Find where the given text appears and provide that cell's center as [x, y] coordinate. 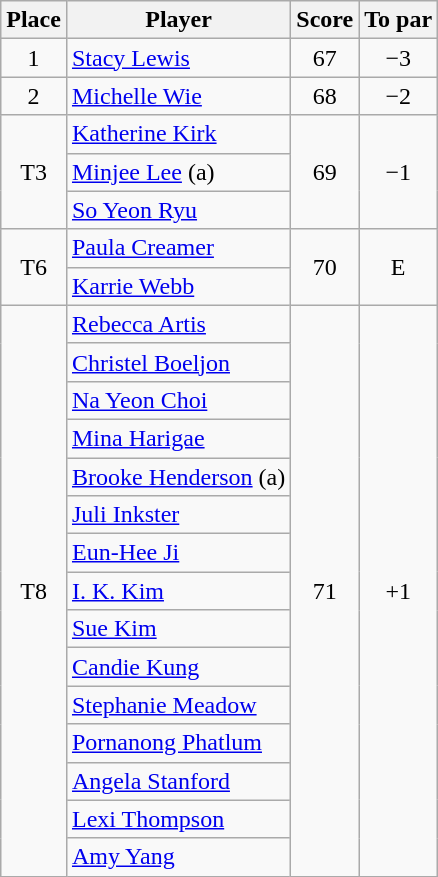
Rebecca Artis [178, 324]
Candie Kung [178, 667]
To par [398, 20]
Stephanie Meadow [178, 705]
Pornanong Phatlum [178, 743]
+1 [398, 590]
Stacy Lewis [178, 58]
Minjee Lee (a) [178, 172]
So Yeon Ryu [178, 210]
Amy Yang [178, 857]
71 [325, 590]
Player [178, 20]
Lexi Thompson [178, 819]
Place [34, 20]
−1 [398, 172]
67 [325, 58]
69 [325, 172]
Score [325, 20]
Katherine Kirk [178, 134]
Michelle Wie [178, 96]
T8 [34, 590]
1 [34, 58]
Eun-Hee Ji [178, 553]
T3 [34, 172]
Angela Stanford [178, 781]
−2 [398, 96]
Na Yeon Choi [178, 400]
−3 [398, 58]
Karrie Webb [178, 286]
E [398, 267]
Paula Creamer [178, 248]
Juli Inkster [178, 515]
Mina Harigae [178, 438]
Christel Boeljon [178, 362]
Sue Kim [178, 629]
68 [325, 96]
2 [34, 96]
70 [325, 267]
I. K. Kim [178, 591]
Brooke Henderson (a) [178, 477]
T6 [34, 267]
